Pinpoint the cell where the given text exists, returning its [x, y] midpoint coordinate. 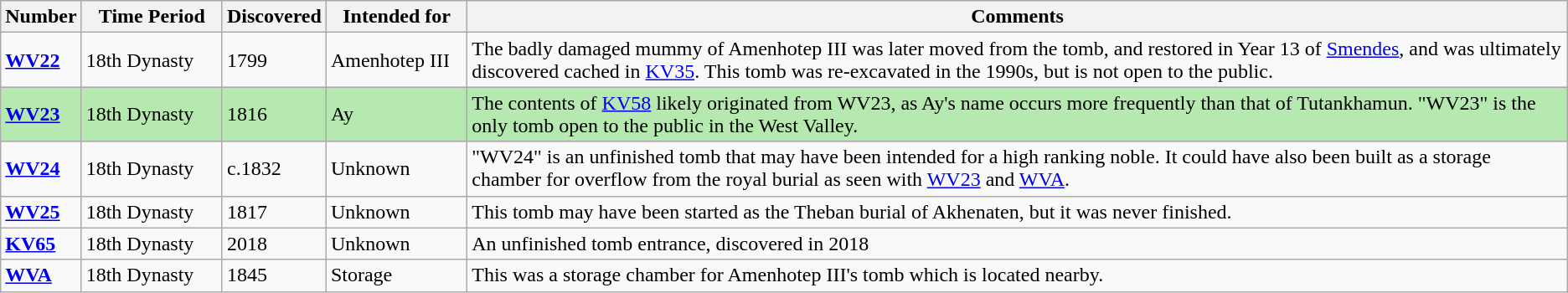
Ay [396, 114]
Comments [1018, 17]
WV25 [41, 212]
1817 [274, 212]
An unfinished tomb entrance, discovered in 2018 [1018, 244]
2018 [274, 244]
KV65 [41, 244]
Discovered [274, 17]
Amenhotep III [396, 60]
1845 [274, 275]
Intended for [396, 17]
c.1832 [274, 169]
1816 [274, 114]
Storage [396, 275]
This was a storage chamber for Amenhotep III's tomb which is located nearby. [1018, 275]
WV24 [41, 169]
WV22 [41, 60]
Number [41, 17]
WV23 [41, 114]
WVA [41, 275]
Time Period [152, 17]
1799 [274, 60]
This tomb may have been started as the Theban burial of Akhenaten, but it was never finished. [1018, 212]
